Search for the cell housing the specified text and yield its [X, Y] center coordinate. 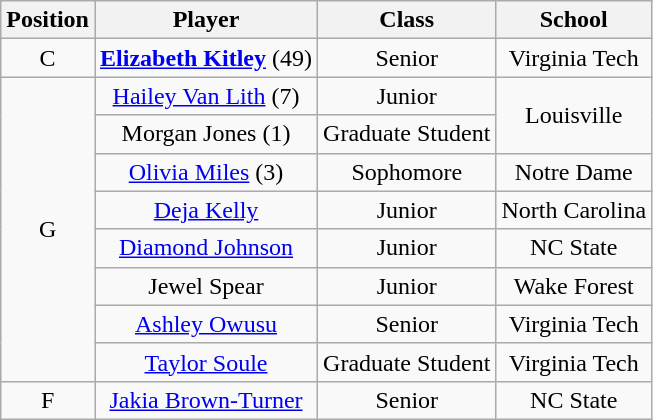
Position [48, 20]
F [48, 400]
Player [206, 20]
G [48, 229]
Jakia Brown-Turner [206, 400]
Jewel Spear [206, 286]
Morgan Jones (1) [206, 134]
Sophomore [407, 172]
Olivia Miles (3) [206, 172]
Ashley Owusu [206, 324]
Wake Forest [574, 286]
Taylor Soule [206, 362]
North Carolina [574, 210]
Diamond Johnson [206, 248]
Louisville [574, 115]
Deja Kelly [206, 210]
Class [407, 20]
Hailey Van Lith (7) [206, 96]
Elizabeth Kitley (49) [206, 58]
School [574, 20]
C [48, 58]
Notre Dame [574, 172]
